Detect which cell encompasses the target text, then output its (x, y) center coordinate. 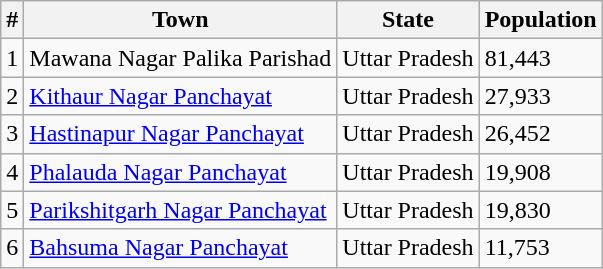
Parikshitgarh Nagar Panchayat (180, 210)
27,933 (540, 96)
Kithaur Nagar Panchayat (180, 96)
19,908 (540, 172)
2 (12, 96)
Mawana Nagar Palika Parishad (180, 58)
81,443 (540, 58)
4 (12, 172)
5 (12, 210)
Phalauda Nagar Panchayat (180, 172)
State (408, 20)
6 (12, 248)
26,452 (540, 134)
Population (540, 20)
Bahsuma Nagar Panchayat (180, 248)
Hastinapur Nagar Panchayat (180, 134)
1 (12, 58)
11,753 (540, 248)
3 (12, 134)
19,830 (540, 210)
Town (180, 20)
# (12, 20)
